Find where the given text appears and provide that cell's center as (X, Y) coordinate. 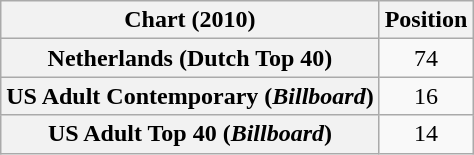
US Adult Top 40 (Billboard) (190, 134)
74 (426, 58)
16 (426, 96)
14 (426, 134)
Netherlands (Dutch Top 40) (190, 58)
Chart (2010) (190, 20)
US Adult Contemporary (Billboard) (190, 96)
Position (426, 20)
